From the cell containing the given text, extract its center point as [X, Y] coordinate. 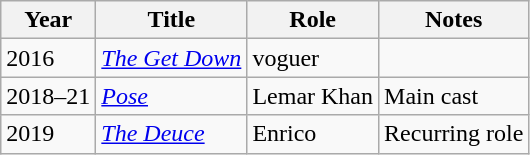
Role [313, 20]
voguer [313, 58]
Enrico [313, 134]
Main cast [454, 96]
2016 [48, 58]
The Get Down [172, 58]
Recurring role [454, 134]
Year [48, 20]
Lemar Khan [313, 96]
Pose [172, 96]
Title [172, 20]
The Deuce [172, 134]
2018–21 [48, 96]
2019 [48, 134]
Notes [454, 20]
